Find where the given text appears and provide that cell's center as [X, Y] coordinate. 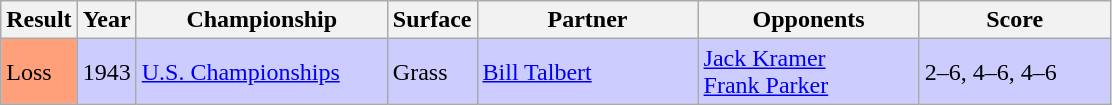
U.S. Championships [262, 72]
Partner [588, 20]
Result [39, 20]
Grass [432, 72]
Year [106, 20]
Jack Kramer Frank Parker [808, 72]
Loss [39, 72]
1943 [106, 72]
Score [1014, 20]
2–6, 4–6, 4–6 [1014, 72]
Opponents [808, 20]
Bill Talbert [588, 72]
Surface [432, 20]
Championship [262, 20]
